Detect which cell encompasses the target text, then output its (X, Y) center coordinate. 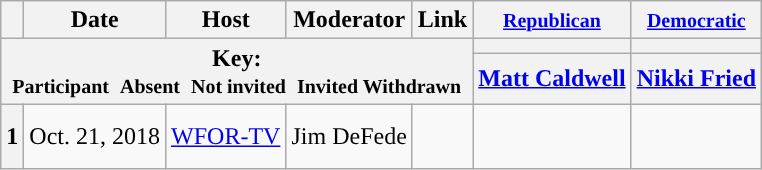
Link (442, 20)
Oct. 21, 2018 (95, 136)
Matt Caldwell (552, 78)
1 (12, 136)
Date (95, 20)
WFOR-TV (226, 136)
Nikki Fried (696, 78)
Key: Participant Absent Not invited Invited Withdrawn (237, 72)
Democratic (696, 20)
Moderator (349, 20)
Host (226, 20)
Jim DeFede (349, 136)
Republican (552, 20)
